Provide the [X, Y] coordinate of the cell's center where the given text is located.  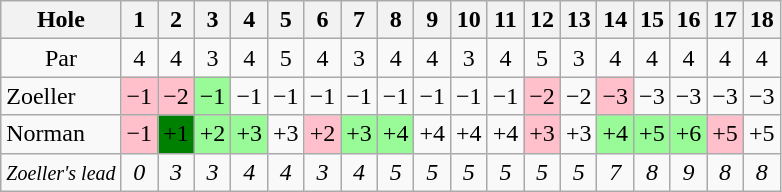
0 [140, 172]
15 [652, 20]
13 [578, 20]
Zoeller [61, 96]
1 [140, 20]
12 [542, 20]
Norman [61, 134]
2 [176, 20]
16 [688, 20]
18 [762, 20]
Par [61, 58]
14 [616, 20]
+6 [688, 134]
+1 [176, 134]
17 [726, 20]
11 [506, 20]
6 [322, 20]
Zoeller's lead [61, 172]
10 [470, 20]
Hole [61, 20]
